Identify which cell holds the provided text, then report its [X, Y] central coordinate. 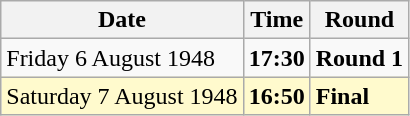
Date [122, 20]
Final [359, 96]
Time [276, 20]
Round 1 [359, 58]
Round [359, 20]
16:50 [276, 96]
17:30 [276, 58]
Friday 6 August 1948 [122, 58]
Saturday 7 August 1948 [122, 96]
